Detect which cell encompasses the target text, then output its [x, y] center coordinate. 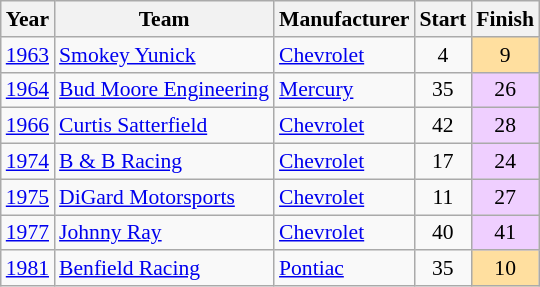
41 [505, 233]
Start [442, 19]
1966 [28, 126]
Bud Moore Engineering [164, 90]
Johnny Ray [164, 233]
42 [442, 126]
1964 [28, 90]
1977 [28, 233]
24 [505, 162]
Team [164, 19]
Mercury [344, 90]
1981 [28, 269]
17 [442, 162]
11 [442, 197]
Benfield Racing [164, 269]
DiGard Motorsports [164, 197]
4 [442, 55]
1975 [28, 197]
Pontiac [344, 269]
Manufacturer [344, 19]
Year [28, 19]
9 [505, 55]
10 [505, 269]
1974 [28, 162]
Finish [505, 19]
28 [505, 126]
Smokey Yunick [164, 55]
26 [505, 90]
40 [442, 233]
27 [505, 197]
B & B Racing [164, 162]
1963 [28, 55]
Curtis Satterfield [164, 126]
